From the cell containing the given text, extract its center point as (x, y) coordinate. 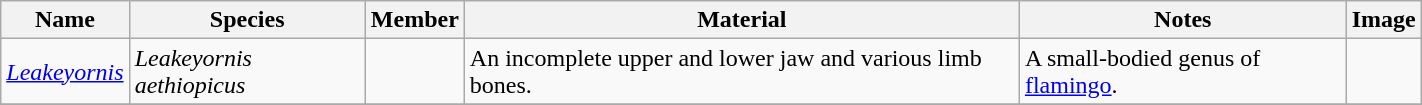
Member (414, 20)
Leakeyornis (65, 72)
Notes (1182, 20)
Material (742, 20)
Image (1384, 20)
An incomplete upper and lower jaw and various limb bones. (742, 72)
A small-bodied genus of flamingo. (1182, 72)
Name (65, 20)
Leakeyornis aethiopicus (247, 72)
Species (247, 20)
